Scan for the cell matching the given text and deliver its (X, Y) coordinate at center. 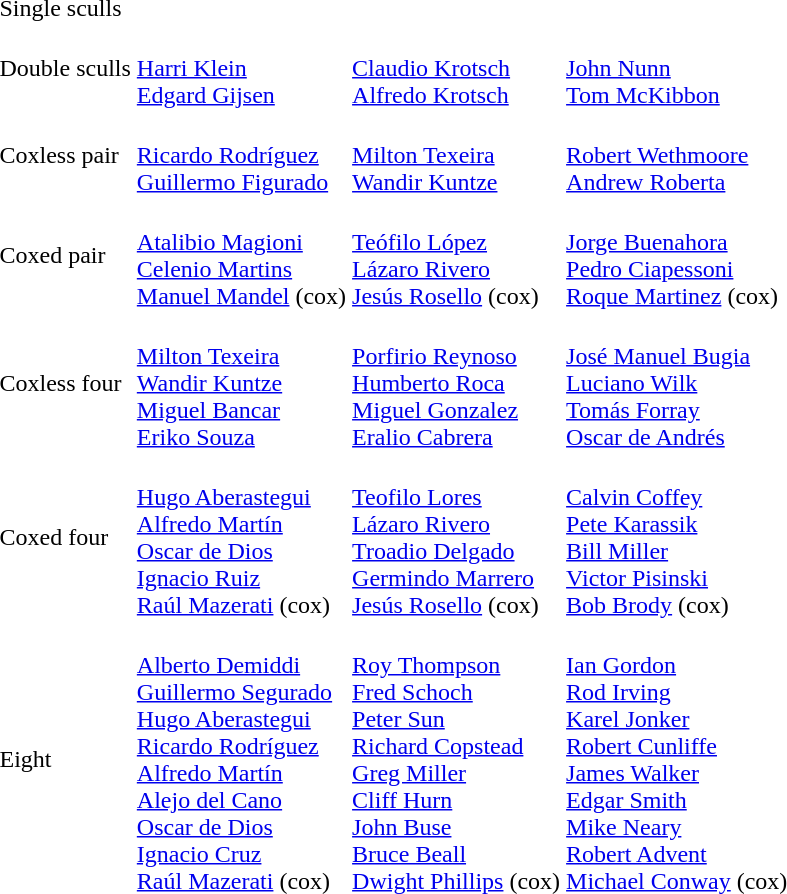
Milton TexeiraWandir Kuntze (456, 155)
Atalibio Magioni Celenio Martins Manuel Mandel (cox) (241, 256)
Ricardo RodríguezGuillermo Figurado (241, 155)
Claudio KrotschAlfredo Krotsch (456, 68)
Milton TexeiraWandir KuntzeMiguel BancarEriko Souza (241, 383)
Teófilo LópezLázaro RiveroJesús Rosello (cox) (456, 256)
Teofilo LoresLázaro RiveroTroadio DelgadoGermindo MarreroJesús Rosello (cox) (456, 538)
Porfirio ReynosoHumberto RocaMiguel GonzalezEralio Cabrera (456, 383)
Harri KleinEdgard Gijsen (241, 68)
Hugo AberasteguiAlfredo MartínOscar de DiosIgnacio RuizRaúl Mazerati (cox) (241, 538)
